Locate the cell with the specified text and output its [X, Y] center coordinate. 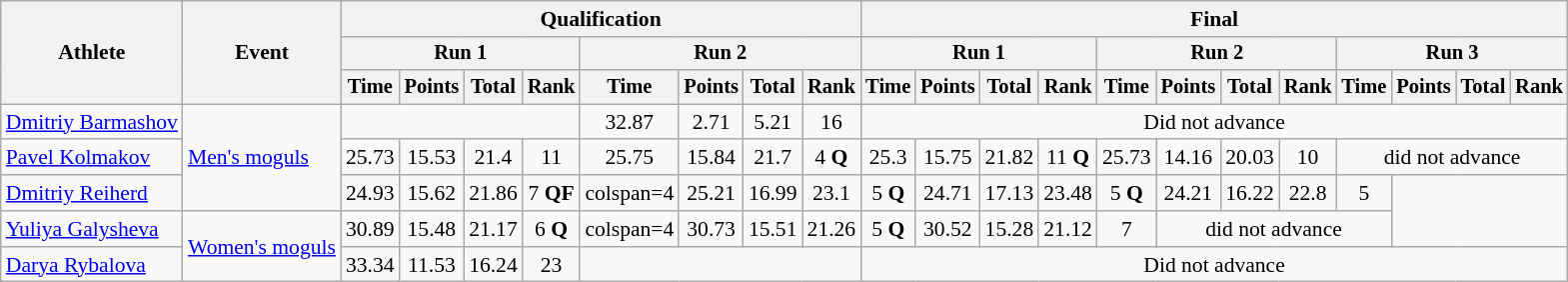
15.75 [947, 158]
16 [831, 122]
30.89 [370, 229]
17.13 [1009, 193]
11 Q [1067, 158]
Qualification [601, 19]
15.84 [711, 158]
7 QF [552, 193]
21.12 [1067, 229]
21.26 [831, 229]
11 [552, 158]
4 Q [831, 158]
25.3 [887, 158]
5 [1363, 193]
21.82 [1009, 158]
25.21 [711, 193]
Did not advance [1214, 122]
21.17 [494, 229]
16.99 [774, 193]
22.8 [1308, 193]
10 [1308, 158]
21.86 [494, 193]
15.53 [432, 158]
24.21 [1188, 193]
7 [1127, 229]
30.52 [947, 229]
30.73 [711, 229]
32.87 [630, 122]
2.71 [711, 122]
23.1 [831, 193]
25.75 [630, 158]
Men's moguls [262, 158]
Event [262, 52]
Pavel Kolmakov [92, 158]
Women's moguls [262, 246]
Athlete [92, 52]
14.16 [1188, 158]
21.4 [494, 158]
Dmitriy Barmashov [92, 122]
5.21 [774, 122]
20.03 [1249, 158]
15.28 [1009, 229]
24.93 [370, 193]
23.48 [1067, 193]
15.62 [432, 193]
24.71 [947, 193]
15.51 [774, 229]
21.7 [774, 158]
16.22 [1249, 193]
Yuliya Galysheva [92, 229]
Final [1214, 19]
15.48 [432, 229]
Run 3 [1451, 54]
Dmitriy Reiherd [92, 193]
6 Q [552, 229]
